Pinpoint the cell where the given text exists, returning its [X, Y] midpoint coordinate. 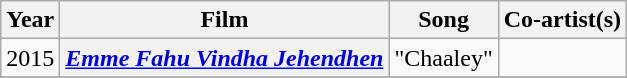
2015 [30, 58]
Co-artist(s) [562, 20]
Year [30, 20]
"Chaaley" [444, 58]
Song [444, 20]
Film [224, 20]
Emme Fahu Vindha Jehendhen [224, 58]
